Locate the cell with the specified text and output its [X, Y] center coordinate. 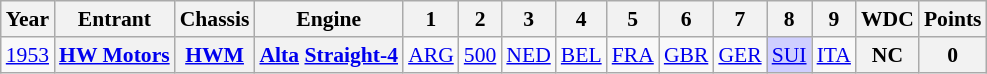
6 [686, 19]
HW Motors [114, 55]
ARG [431, 55]
Points [953, 19]
NC [888, 55]
FRA [633, 55]
SUI [790, 55]
NED [528, 55]
2 [480, 19]
BEL [582, 55]
Year [28, 19]
4 [582, 19]
1953 [28, 55]
9 [834, 19]
ITA [834, 55]
3 [528, 19]
1 [431, 19]
Entrant [114, 19]
Chassis [215, 19]
5 [633, 19]
0 [953, 55]
Engine [328, 19]
WDC [888, 19]
500 [480, 55]
GBR [686, 55]
GER [740, 55]
8 [790, 19]
HWM [215, 55]
Alta Straight-4 [328, 55]
7 [740, 19]
